Determine the [X, Y] coordinate at the center of the cell enclosing the given text.  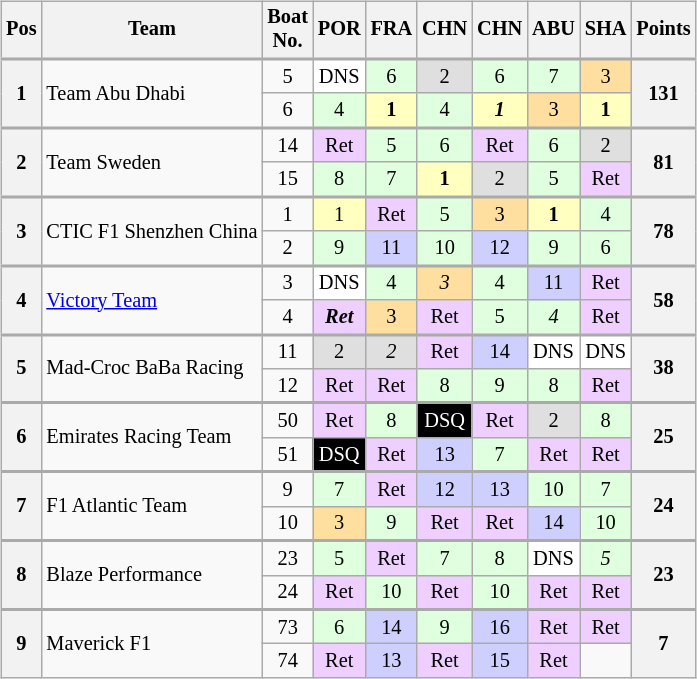
Mad-Croc BaBa Racing [152, 368]
Team Sweden [152, 162]
Team Abu Dhabi [152, 94]
SHA [606, 30]
73 [287, 627]
BoatNo. [287, 30]
F1 Atlantic Team [152, 506]
50 [287, 420]
Maverick F1 [152, 644]
131 [663, 94]
POR [340, 30]
Blaze Performance [152, 576]
58 [663, 300]
Pos [21, 30]
38 [663, 368]
78 [663, 232]
CTIC F1 Shenzhen China [152, 232]
25 [663, 438]
74 [287, 661]
Points [663, 30]
ABU [554, 30]
Victory Team [152, 300]
51 [287, 455]
Emirates Racing Team [152, 438]
81 [663, 162]
Team [152, 30]
16 [500, 627]
FRA [392, 30]
